Extract the (X, Y) coordinate from the center of the cell holding the provided text.  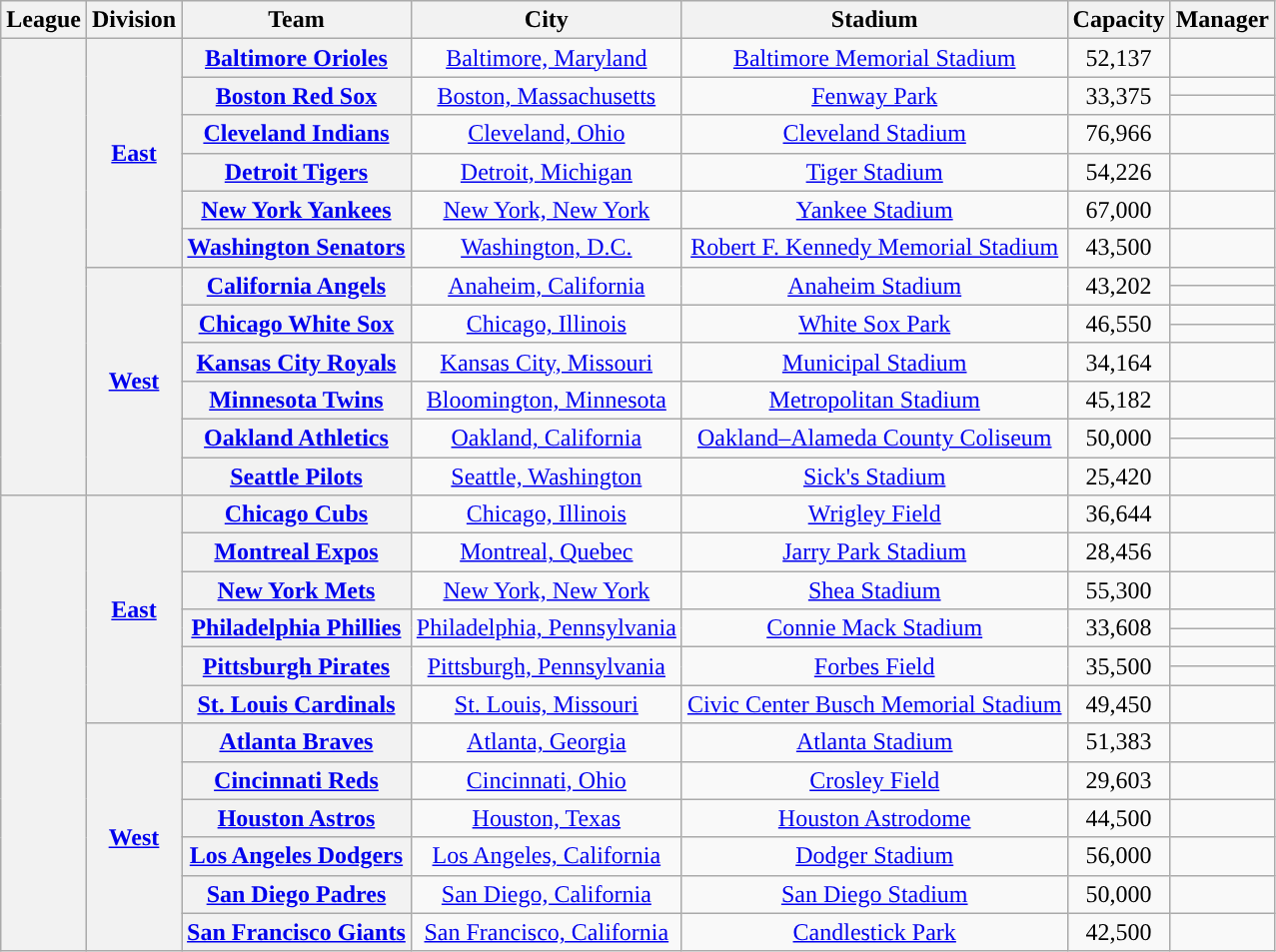
Dodger Stadium (874, 856)
San Diego, California (546, 894)
Connie Mack Stadium (874, 628)
Cleveland, Ohio (546, 134)
49,450 (1119, 704)
33,608 (1119, 628)
54,226 (1119, 172)
Kansas City, Missouri (546, 362)
Baltimore Orioles (297, 58)
56,000 (1119, 856)
25,420 (1119, 476)
Sick's Stadium (874, 476)
Yankee Stadium (874, 210)
Municipal Stadium (874, 362)
Chicago Cubs (297, 514)
Detroit Tigers (297, 172)
Boston Red Sox (297, 96)
Baltimore Memorial Stadium (874, 58)
Oakland–Alameda County Coliseum (874, 438)
Boston, Massachusetts (546, 96)
67,000 (1119, 210)
33,375 (1119, 96)
76,966 (1119, 134)
36,644 (1119, 514)
Baltimore, Maryland (546, 58)
Oakland, California (546, 438)
51,383 (1119, 742)
Anaheim Stadium (874, 286)
Kansas City Royals (297, 362)
Crosley Field (874, 780)
White Sox Park (874, 324)
Cleveland Stadium (874, 134)
California Angels (297, 286)
Washington, D.C. (546, 248)
League (44, 20)
Atlanta Stadium (874, 742)
Atlanta Braves (297, 742)
Detroit, Michigan (546, 172)
43,202 (1119, 286)
Team (297, 20)
St. Louis, Missouri (546, 704)
Bloomington, Minnesota (546, 400)
New York Yankees (297, 210)
Wrigley Field (874, 514)
Philadelphia Phillies (297, 628)
34,164 (1119, 362)
Houston Astrodome (874, 818)
Pittsburgh Pirates (297, 666)
Oakland Athletics (297, 438)
Metropolitan Stadium (874, 400)
Houston Astros (297, 818)
Washington Senators (297, 248)
Minnesota Twins (297, 400)
45,182 (1119, 400)
Robert F. Kennedy Memorial Stadium (874, 248)
San Francisco, California (546, 932)
New York Mets (297, 590)
Houston, Texas (546, 818)
Manager (1222, 20)
Cincinnati, Ohio (546, 780)
Chicago White Sox (297, 324)
Pittsburgh, Pennsylvania (546, 666)
City (546, 20)
55,300 (1119, 590)
Seattle Pilots (297, 476)
Division (134, 20)
San Diego Stadium (874, 894)
35,500 (1119, 666)
Los Angeles Dodgers (297, 856)
Tiger Stadium (874, 172)
Los Angeles, California (546, 856)
Fenway Park (874, 96)
Cleveland Indians (297, 134)
Anaheim, California (546, 286)
Philadelphia, Pennsylvania (546, 628)
San Francisco Giants (297, 932)
Jarry Park Stadium (874, 552)
Cincinnati Reds (297, 780)
Seattle, Washington (546, 476)
San Diego Padres (297, 894)
42,500 (1119, 932)
Montreal, Quebec (546, 552)
52,137 (1119, 58)
Shea Stadium (874, 590)
Atlanta, Georgia (546, 742)
29,603 (1119, 780)
Stadium (874, 20)
Montreal Expos (297, 552)
St. Louis Cardinals (297, 704)
43,500 (1119, 248)
Civic Center Busch Memorial Stadium (874, 704)
Capacity (1119, 20)
Forbes Field (874, 666)
Candlestick Park (874, 932)
46,550 (1119, 324)
28,456 (1119, 552)
44,500 (1119, 818)
